Capture the cell that displays the provided text and extract its (X, Y) central coordinate. 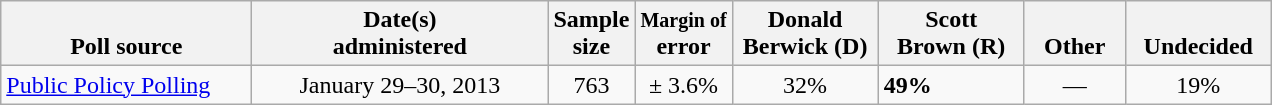
± 3.6% (684, 85)
19% (1198, 85)
Margin oferror (684, 34)
32% (805, 85)
— (1074, 85)
ScottBrown (R) (951, 34)
Other (1074, 34)
DonaldBerwick (D) (805, 34)
Samplesize (592, 34)
Undecided (1198, 34)
January 29–30, 2013 (400, 85)
Public Policy Polling (126, 85)
763 (592, 85)
Date(s)administered (400, 34)
49% (951, 85)
Poll source (126, 34)
